Determine the [x, y] coordinate at the center of the cell enclosing the given text.  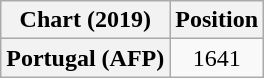
Position [217, 20]
Chart (2019) [86, 20]
Portugal (AFP) [86, 58]
1641 [217, 58]
